Provide the [X, Y] coordinate of the cell's center where the given text is located.  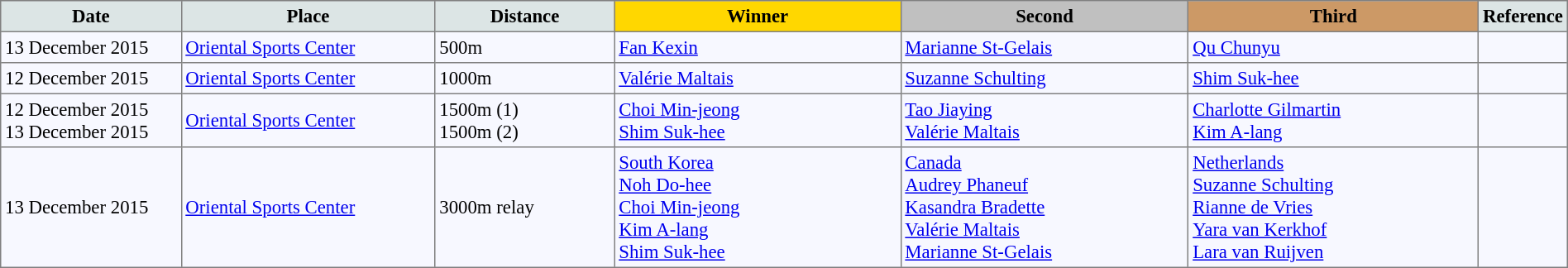
Charlotte Gilmartin Kim A-lang [1333, 120]
Suzanne Schulting [1045, 79]
Qu Chunyu [1333, 47]
Fan Kexin [758, 47]
Choi Min-jeong Shim Suk-hee [758, 120]
Winner [758, 17]
Distance [524, 17]
500m [524, 47]
Shim Suk-hee [1333, 79]
1500m (1)1500m (2) [524, 120]
1000m [524, 79]
Date [91, 17]
Place [308, 17]
12 December 201513 December 2015 [91, 120]
South KoreaNoh Do-heeChoi Min-jeongKim A-langShim Suk-hee [758, 208]
NetherlandsSuzanne SchultingRianne de VriesYara van KerkhofLara van Ruijven [1333, 208]
Valérie Maltais [758, 79]
Reference [1523, 17]
Marianne St-Gelais [1045, 47]
CanadaAudrey PhaneufKasandra BradetteValérie MaltaisMarianne St-Gelais [1045, 208]
Third [1333, 17]
Tao Jiaying Valérie Maltais [1045, 120]
12 December 2015 [91, 79]
3000m relay [524, 208]
Second [1045, 17]
